Output the (X, Y) coordinate of the center of the cell containing the given text.  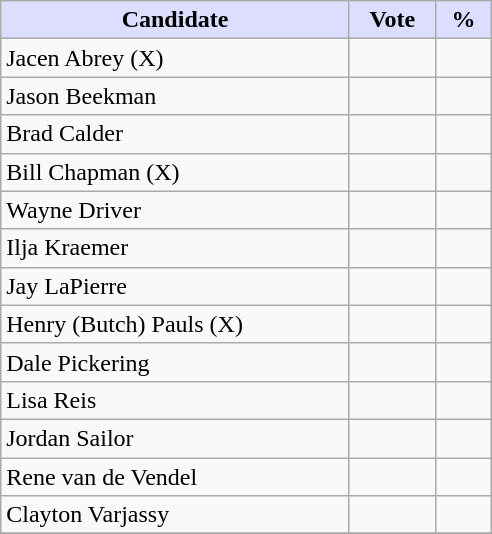
Dale Pickering (176, 362)
Jay LaPierre (176, 286)
Wayne Driver (176, 210)
Ilja Kraemer (176, 248)
% (463, 20)
Lisa Reis (176, 400)
Candidate (176, 20)
Brad Calder (176, 134)
Bill Chapman (X) (176, 172)
Rene van de Vendel (176, 477)
Jordan Sailor (176, 438)
Clayton Varjassy (176, 515)
Henry (Butch) Pauls (X) (176, 324)
Jacen Abrey (X) (176, 58)
Vote (392, 20)
Jason Beekman (176, 96)
